Locate the cell with the specified text and output its (x, y) center coordinate. 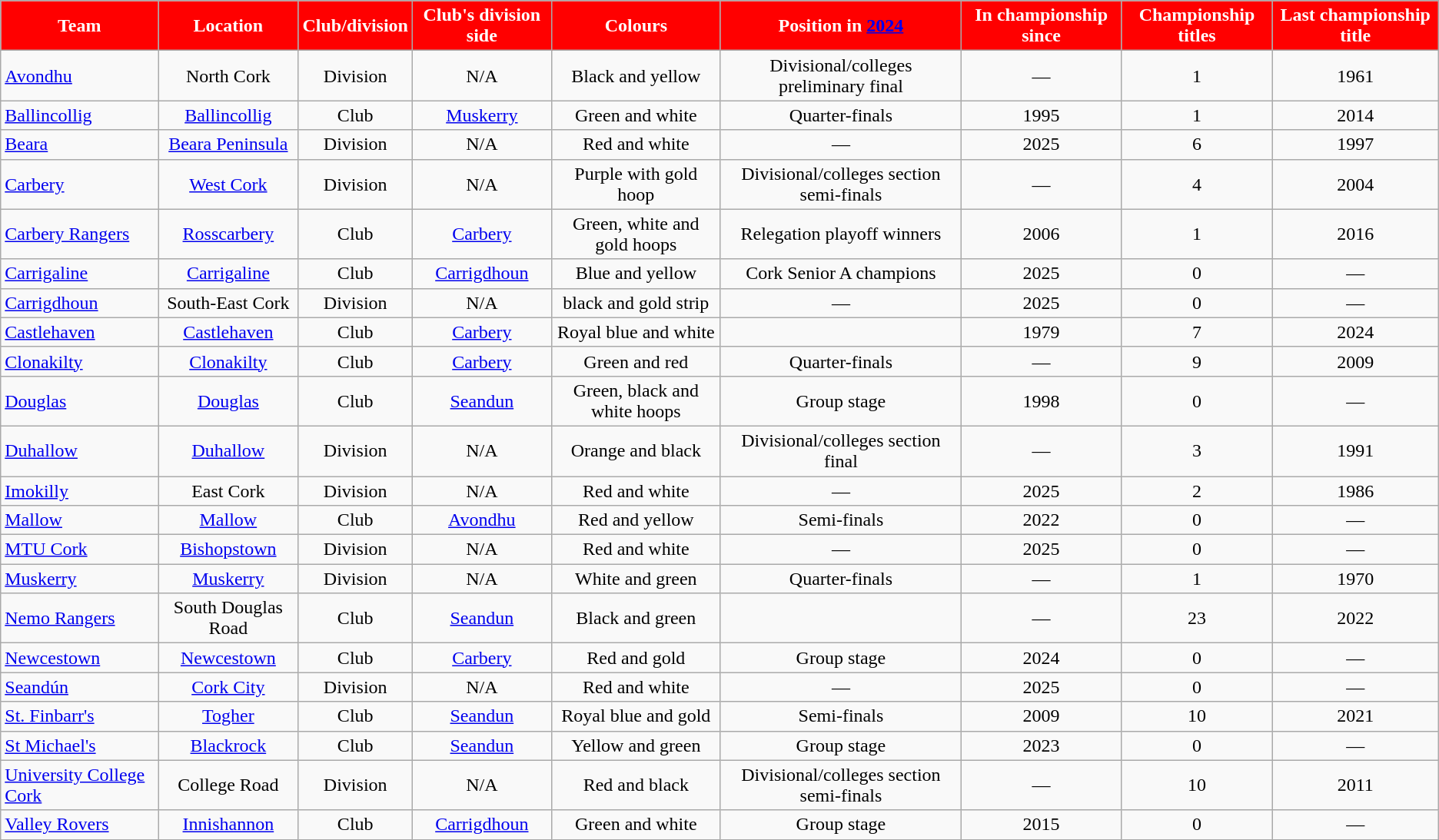
4 (1197, 184)
2023 (1041, 745)
Imokilly (80, 491)
Valley Rovers (80, 825)
1961 (1355, 75)
North Cork (228, 75)
South Douglas Road (228, 618)
1970 (1355, 579)
Colours (636, 26)
Divisional/colleges section final (841, 450)
Cork City (228, 687)
Black and green (636, 618)
Location (228, 26)
In championship since (1041, 26)
Club's division side (481, 26)
1997 (1355, 144)
Last championship title (1355, 26)
White and green (636, 579)
West Cork (228, 184)
Carbery Rangers (80, 234)
Green, white and gold hoops (636, 234)
Red and gold (636, 658)
Yellow and green (636, 745)
Nemo Rangers (80, 618)
23 (1197, 618)
2006 (1041, 234)
2011 (1355, 785)
Innishannon (228, 825)
6 (1197, 144)
College Road (228, 785)
black and gold strip (636, 303)
Red and yellow (636, 520)
University College Cork (80, 785)
1995 (1041, 115)
Royal blue and white (636, 332)
South-East Cork (228, 303)
Green and red (636, 361)
Rosscarbery (228, 234)
Divisional/colleges preliminary final (841, 75)
Bishopstown (228, 549)
Royal blue and gold (636, 716)
2 (1197, 491)
1991 (1355, 450)
1986 (1355, 491)
Green, black and white hoops (636, 401)
2016 (1355, 234)
2021 (1355, 716)
Red and black (636, 785)
Blue and yellow (636, 274)
2004 (1355, 184)
St Michael's (80, 745)
2015 (1041, 825)
Relegation playoff winners (841, 234)
Championship titles (1197, 26)
3 (1197, 450)
1979 (1041, 332)
East Cork (228, 491)
1998 (1041, 401)
MTU Cork (80, 549)
9 (1197, 361)
7 (1197, 332)
2014 (1355, 115)
Position in 2024 (841, 26)
Blackrock (228, 745)
St. Finbarr's (80, 716)
Cork Senior A champions (841, 274)
Beara (80, 144)
Black and yellow (636, 75)
Purple with gold hoop (636, 184)
Club/division (355, 26)
Seandún (80, 687)
Beara Peninsula (228, 144)
Orange and black (636, 450)
Togher (228, 716)
Team (80, 26)
